Determine the (X, Y) coordinate at the center of the cell enclosing the given text.  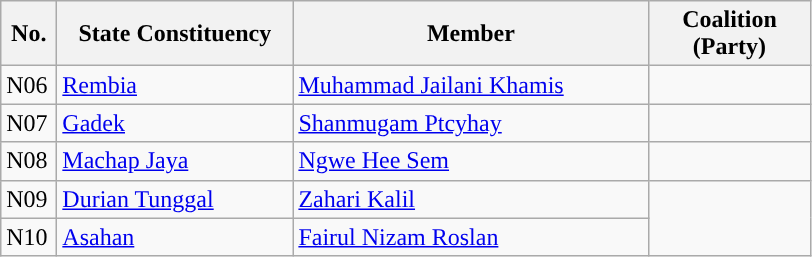
State Constituency (175, 34)
Asahan (175, 237)
N07 (29, 123)
Coalition (Party) (730, 34)
No. (29, 34)
N09 (29, 199)
Muhammad Jailani Khamis (471, 85)
N06 (29, 85)
N08 (29, 161)
Zahari Kalil (471, 199)
Shanmugam Ptcyhay (471, 123)
Fairul Nizam Roslan (471, 237)
N10 (29, 237)
Member (471, 34)
Durian Tunggal (175, 199)
Rembia (175, 85)
Ngwe Hee Sem (471, 161)
Machap Jaya (175, 161)
Gadek (175, 123)
